Pinpoint the cell where the given text exists, returning its (x, y) midpoint coordinate. 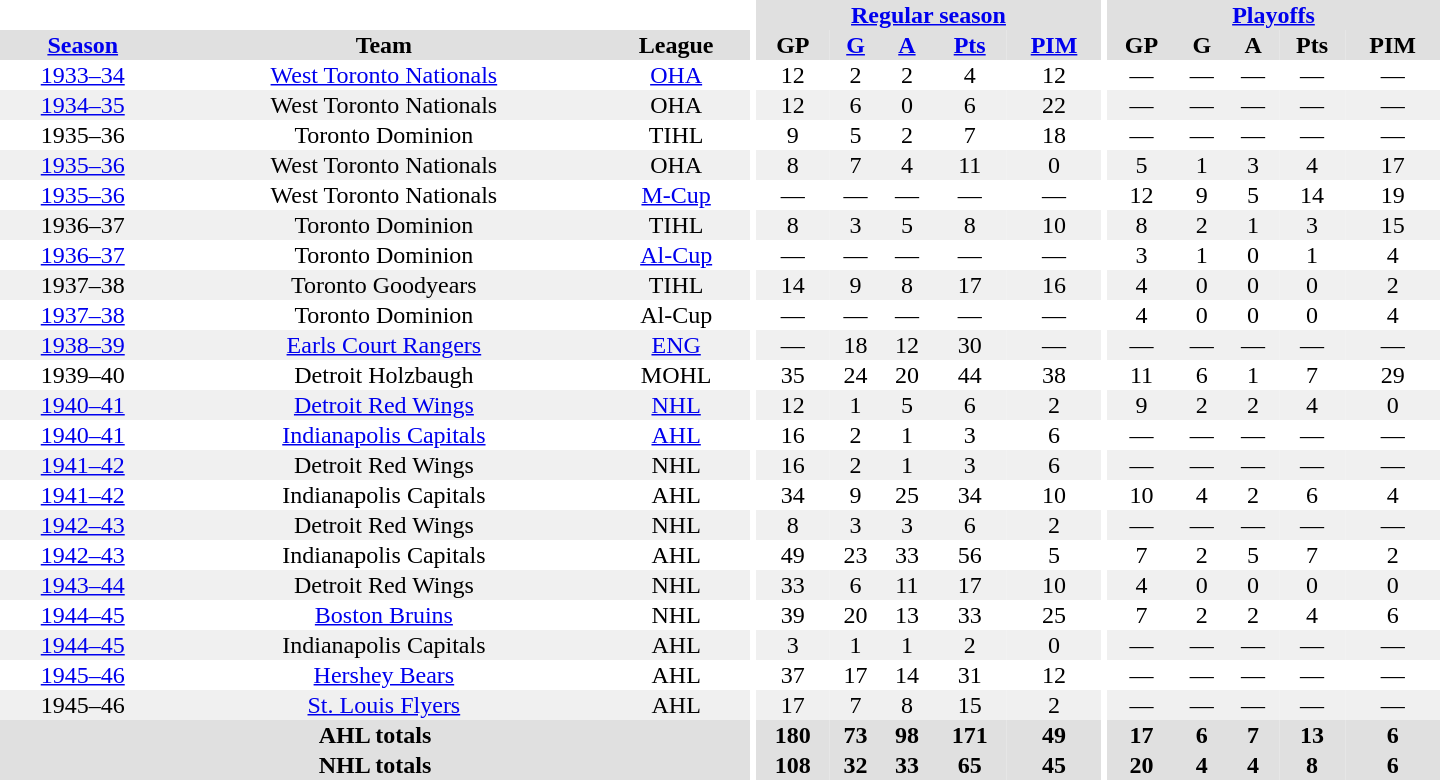
24 (856, 375)
1939–40 (82, 375)
ENG (676, 345)
Season (82, 45)
Playoffs (1274, 15)
M-Cup (676, 195)
Detroit Holzbaugh (384, 375)
Toronto Goodyears (384, 285)
29 (1392, 375)
39 (793, 615)
56 (970, 555)
65 (970, 765)
MOHL (676, 375)
AHL totals (375, 735)
19 (1392, 195)
22 (1054, 105)
1933–34 (82, 75)
171 (970, 735)
45 (1054, 765)
38 (1054, 375)
37 (793, 675)
Hershey Bears (384, 675)
Regular season (929, 15)
1934–35 (82, 105)
Team (384, 45)
44 (970, 375)
73 (856, 735)
35 (793, 375)
30 (970, 345)
98 (906, 735)
32 (856, 765)
1938–39 (82, 345)
Boston Bruins (384, 615)
St. Louis Flyers (384, 705)
League (676, 45)
1943–44 (82, 585)
180 (793, 735)
Earls Court Rangers (384, 345)
108 (793, 765)
23 (856, 555)
31 (970, 675)
NHL totals (375, 765)
